Find where the given text appears and provide that cell's center as [x, y] coordinate. 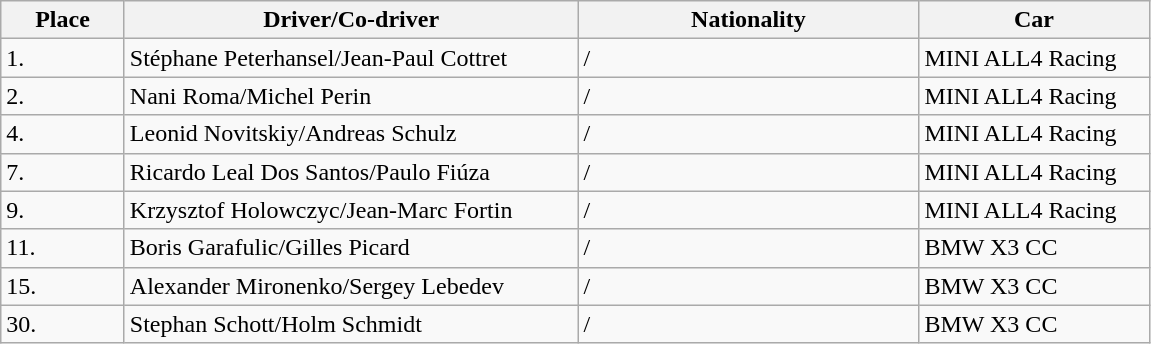
Nationality [748, 20]
Ricardo Leal Dos Santos/Paulo Fiúza [351, 172]
4. [63, 134]
Stéphane Peterhansel/Jean-Paul Cottret [351, 58]
9. [63, 210]
Place [63, 20]
Car [1034, 20]
2. [63, 96]
7. [63, 172]
15. [63, 286]
Stephan Schott/Holm Schmidt [351, 324]
11. [63, 248]
Leonid Novitskiy/Andreas Schulz [351, 134]
Driver/Co-driver [351, 20]
30. [63, 324]
Nani Roma/Michel Perin [351, 96]
Alexander Mironenko/Sergey Lebedev [351, 286]
Krzysztof Holowczyc/Jean-Marc Fortin [351, 210]
1. [63, 58]
Boris Garafulic/Gilles Picard [351, 248]
